Find where the given text appears and provide that cell's center as [x, y] coordinate. 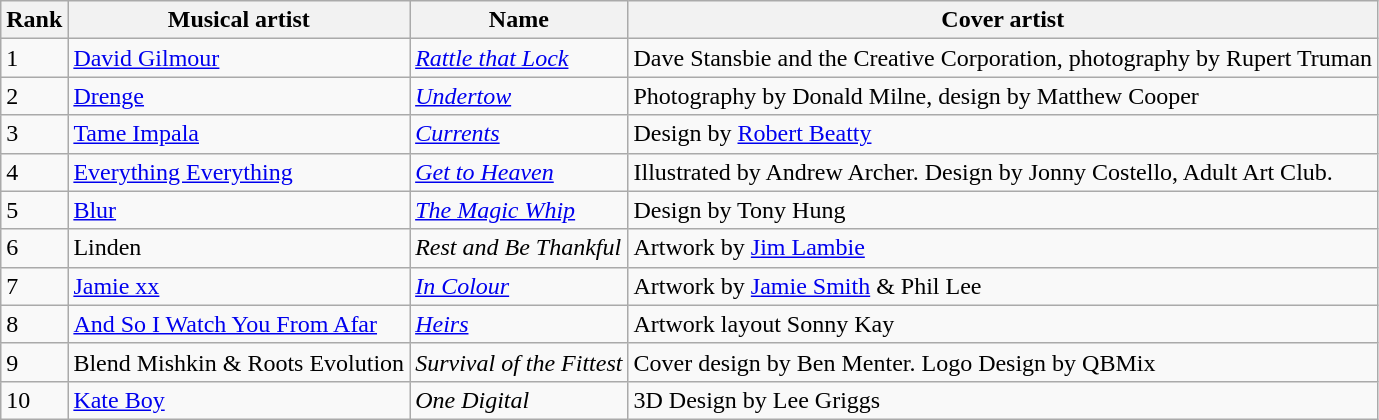
One Digital [519, 400]
Get to Heaven [519, 172]
9 [34, 362]
Design by Robert Beatty [1003, 134]
Cover artist [1003, 20]
Blend Mishkin & Roots Evolution [239, 362]
Rest and Be Thankful [519, 248]
Everything Everything [239, 172]
10 [34, 400]
Heirs [519, 324]
Artwork by Jamie Smith & Phil Lee [1003, 286]
Currents [519, 134]
Tame Impala [239, 134]
3D Design by Lee Griggs [1003, 400]
The Magic Whip [519, 210]
5 [34, 210]
Artwork layout Sonny Kay [1003, 324]
Photography by Donald Milne, design by Matthew Cooper [1003, 96]
Musical artist [239, 20]
And So I Watch You From Afar [239, 324]
David Gilmour [239, 58]
Rattle that Lock [519, 58]
1 [34, 58]
Rank [34, 20]
7 [34, 286]
In Colour [519, 286]
8 [34, 324]
6 [34, 248]
Design by Tony Hung [1003, 210]
4 [34, 172]
Cover design by Ben Menter. Logo Design by QBMix [1003, 362]
Artwork by Jim Lambie [1003, 248]
Undertow [519, 96]
Kate Boy [239, 400]
Dave Stansbie and the Creative Corporation, photography by Rupert Truman [1003, 58]
Survival of the Fittest [519, 362]
3 [34, 134]
2 [34, 96]
Name [519, 20]
Jamie xx [239, 286]
Illustrated by Andrew Archer. Design by Jonny Costello, Adult Art Club. [1003, 172]
Linden [239, 248]
Drenge [239, 96]
Blur [239, 210]
